For the text-containing cell, return its midpoint in (x, y) coordinate format. 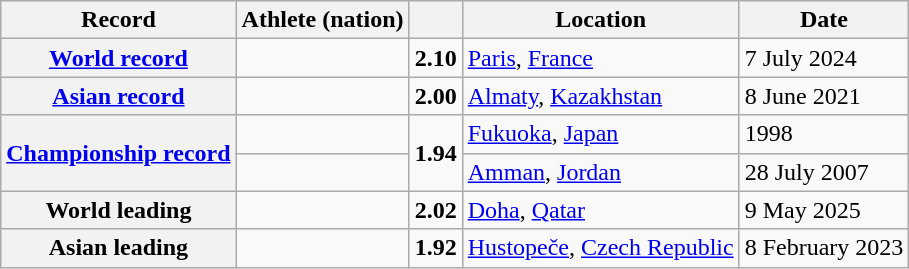
Location (600, 20)
Date (824, 20)
World record (118, 58)
Fukuoka, Japan (600, 134)
2.10 (436, 58)
Asian record (118, 96)
Championship record (118, 153)
Almaty, Kazakhstan (600, 96)
Asian leading (118, 248)
World leading (118, 210)
1.92 (436, 248)
Record (118, 20)
1998 (824, 134)
Paris, France (600, 58)
7 July 2024 (824, 58)
Doha, Qatar (600, 210)
Amman, Jordan (600, 172)
28 July 2007 (824, 172)
2.00 (436, 96)
2.02 (436, 210)
8 February 2023 (824, 248)
9 May 2025 (824, 210)
1.94 (436, 153)
8 June 2021 (824, 96)
Hustopeče, Czech Republic (600, 248)
Athlete (nation) (322, 20)
